From the cell containing the given text, extract its center point as (x, y) coordinate. 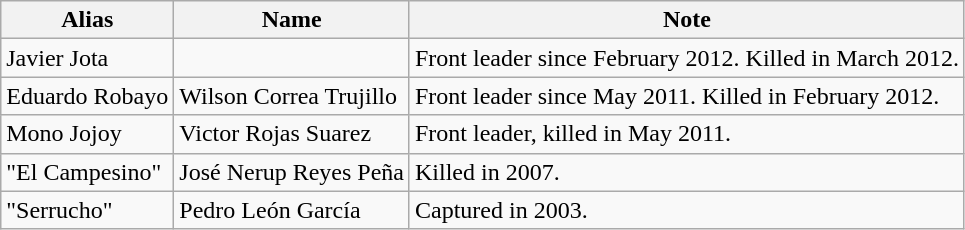
Mono Jojoy (88, 134)
José Nerup Reyes Peña (292, 172)
Name (292, 20)
Front leader since February 2012. Killed in March 2012. (686, 58)
Note (686, 20)
Eduardo Robayo (88, 96)
"Serrucho" (88, 210)
Wilson Correa Trujillo (292, 96)
Killed in 2007. (686, 172)
Victor Rojas Suarez (292, 134)
"El Campesino" (88, 172)
Pedro León García (292, 210)
Alias (88, 20)
Captured in 2003. (686, 210)
Javier Jota (88, 58)
Front leader since May 2011. Killed in February 2012. (686, 96)
Front leader, killed in May 2011. (686, 134)
